Pinpoint the cell where the given text exists, returning its [x, y] midpoint coordinate. 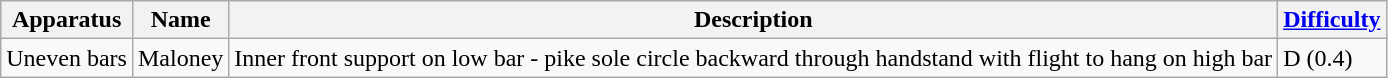
Name [180, 20]
Apparatus [67, 20]
D (0.4) [1332, 58]
Difficulty [1332, 20]
Maloney [180, 58]
Description [754, 20]
Inner front support on low bar - pike sole circle backward through handstand with flight to hang on high bar [754, 58]
Uneven bars [67, 58]
